Output the [x, y] coordinate of the center of the cell containing the given text.  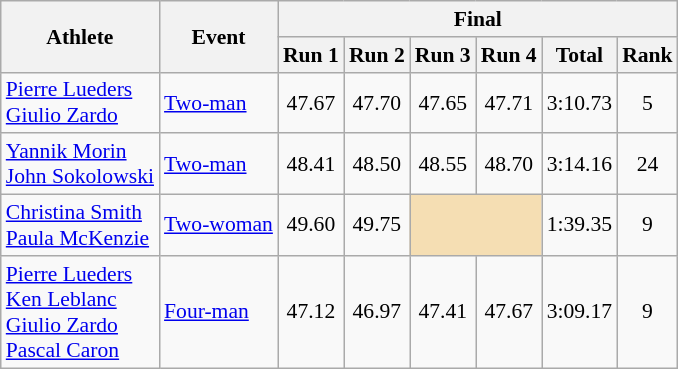
Pierre LuedersKen LeblancGiulio ZardoPascal Caron [80, 312]
46.97 [377, 312]
Four-man [218, 312]
5 [648, 102]
49.60 [311, 226]
Rank [648, 55]
24 [648, 164]
Run 2 [377, 55]
49.75 [377, 226]
3:09.17 [580, 312]
1:39.35 [580, 226]
48.55 [443, 164]
Event [218, 36]
Pierre LuedersGiulio Zardo [80, 102]
3:14.16 [580, 164]
Final [478, 19]
Yannik MorinJohn Sokolowski [80, 164]
48.70 [509, 164]
Run 3 [443, 55]
47.41 [443, 312]
Athlete [80, 36]
48.50 [377, 164]
47.12 [311, 312]
3:10.73 [580, 102]
48.41 [311, 164]
Two-woman [218, 226]
47.65 [443, 102]
47.71 [509, 102]
Run 1 [311, 55]
Total [580, 55]
47.70 [377, 102]
Run 4 [509, 55]
Christina SmithPaula McKenzie [80, 226]
